From the cell containing the given text, extract its center point as [X, Y] coordinate. 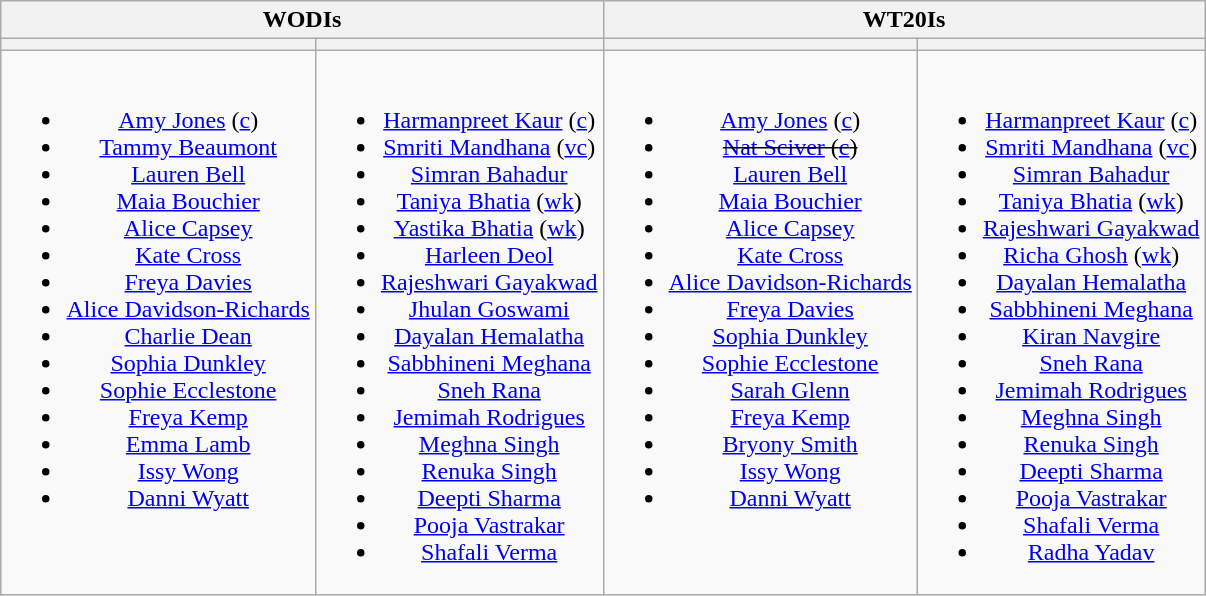
WODIs [302, 20]
WT20Is [904, 20]
